Output the [X, Y] coordinate of the center of the cell containing the given text.  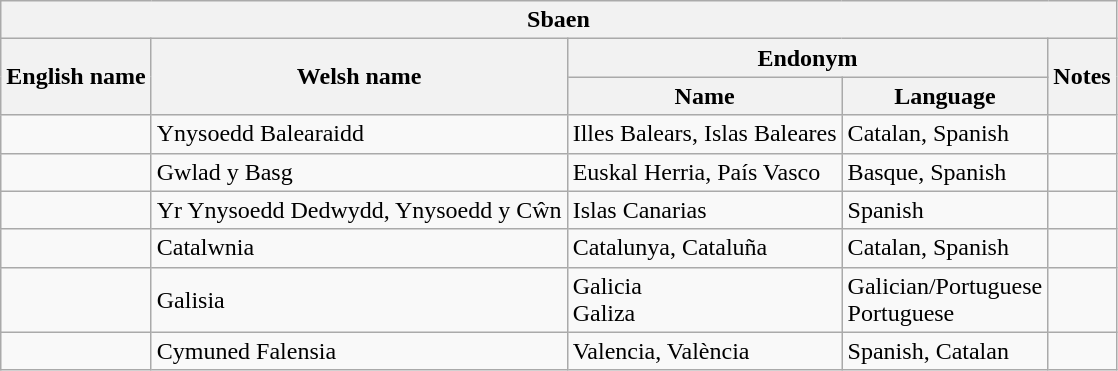
Valencia, València [704, 351]
Welsh name [359, 77]
Catalwnia [359, 248]
GaliciaGaliza [704, 300]
Ynysoedd Balearaidd [359, 134]
Basque, Spanish [945, 172]
Yr Ynysoedd Dedwydd, Ynysoedd y Cŵn [359, 210]
Cymuned Falensia [359, 351]
Spanish [945, 210]
Galician/PortuguesePortuguese [945, 300]
Gwlad y Basg [359, 172]
Endonym [808, 58]
Euskal Herria, País Vasco [704, 172]
Notes [1082, 77]
Sbaen [558, 20]
Galisia [359, 300]
Name [704, 96]
English name [76, 77]
Islas Canarias [704, 210]
Language [945, 96]
Spanish, Catalan [945, 351]
Catalunya, Cataluña [704, 248]
Illes Balears, Islas Baleares [704, 134]
